For the text-containing cell, return its midpoint in [x, y] coordinate format. 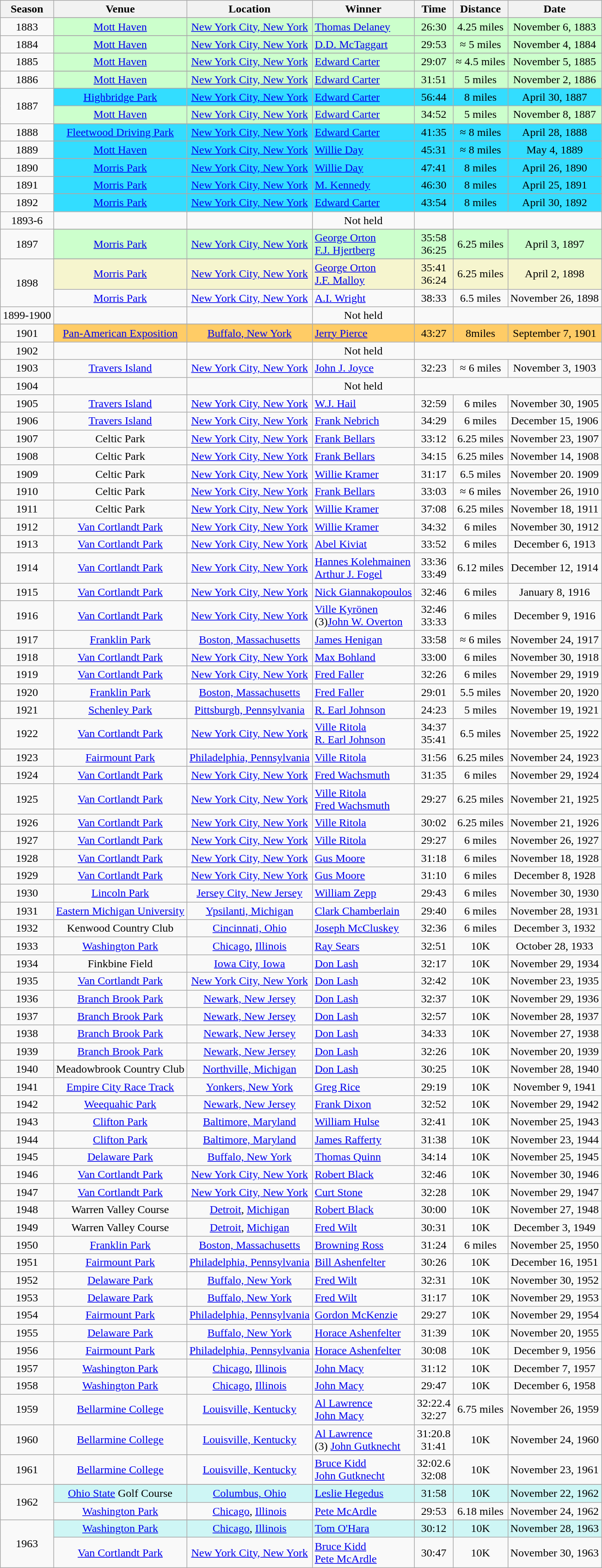
1899-1900 [27, 316]
Empire City Race Track [120, 1086]
Curt Stone [363, 1192]
41:35 [434, 132]
1912 [27, 526]
29:43 [434, 893]
32:42 [434, 981]
1908 [27, 456]
1883 [27, 27]
November 24, 1917 [554, 640]
33:3633:49 [434, 568]
Al Lawrence John Macy [363, 1409]
1952 [27, 1280]
November 30, 1946 [554, 1175]
1913 [27, 544]
November 28, 1931 [554, 911]
32:4633:33 [434, 616]
November 3, 1903 [554, 368]
1910 [27, 491]
Jerry Pierce [363, 333]
Ypsilanti, Michigan [250, 911]
30:31 [434, 1227]
November 19, 1921 [554, 710]
November 29, 1954 [554, 1315]
1917 [27, 640]
1885 [27, 62]
35:58 36:25 [434, 244]
Kenwood Country Club [120, 928]
Ville Kyrönen (3)John W. Overton [363, 616]
Meadowbrook Country Club [120, 1069]
Ville Ritola Fred Wachsmuth [363, 799]
Joseph McCluskey [363, 928]
1909 [27, 474]
Greg Rice [363, 1086]
1903 [27, 368]
30:25 [434, 1069]
September 7, 1901 [554, 333]
1918 [27, 657]
May 4, 1889 [554, 150]
Pan-American Exposition [120, 333]
November 25, 1950 [554, 1245]
1944 [27, 1139]
1951 [27, 1263]
November 26, 1959 [554, 1409]
47:41 [434, 167]
1962 [27, 1502]
November 25, 1945 [554, 1157]
Ray Sears [363, 946]
November 6, 1883 [554, 27]
1901 [27, 333]
1937 [27, 1016]
November 2, 1886 [554, 79]
30:00 [434, 1210]
November 20, 1955 [554, 1333]
≈ 5 miles [480, 44]
31:51 [434, 79]
1923 [27, 757]
Ville Ritola R. Earl Johnson [363, 734]
November 24, 1960 [554, 1439]
November 29, 1934 [554, 964]
31:12 [434, 1368]
December 8, 1928 [554, 876]
1890 [27, 167]
November 23, 1907 [554, 439]
1925 [27, 799]
John J. Joyce [363, 368]
30:12 [434, 1529]
November 22, 1962 [554, 1494]
November 29, 1936 [554, 999]
32:36 [434, 928]
December 3, 1949 [554, 1227]
W.J. Hail [363, 403]
November 28, 1963 [554, 1529]
31:24 [434, 1245]
April 3, 1897 [554, 244]
James Henigan [363, 640]
Eastern Michigan University [120, 911]
1941 [27, 1086]
December 7, 1957 [554, 1368]
31:38 [434, 1139]
Winner [363, 9]
1911 [27, 509]
1928 [27, 858]
1893-6 [27, 220]
1904 [27, 386]
43:27 [434, 333]
31:18 [434, 858]
30:47 [434, 1553]
32:57 [434, 1016]
Time [434, 9]
1943 [27, 1122]
29:07 [434, 62]
November 30, 1930 [554, 893]
Northville, Michigan [250, 1069]
Thomas Delaney [363, 27]
32:37 [434, 999]
Jersey City, New Jersey [250, 893]
4.25 miles [480, 27]
November 23, 1944 [554, 1139]
M. Kennedy [363, 185]
1889 [27, 150]
A.I. Wright [363, 298]
Cincinnati, Ohio [250, 928]
December 12, 1914 [554, 568]
Season [27, 9]
Schenley Park [120, 710]
1934 [27, 964]
34:29 [434, 421]
1931 [27, 911]
1892 [27, 202]
1963 [27, 1544]
November 25, 1922 [554, 734]
1948 [27, 1210]
Gordon McKenzie [363, 1315]
November 24, 1923 [554, 757]
November 28, 1940 [554, 1069]
1926 [27, 823]
December 16, 1951 [554, 1263]
1919 [27, 675]
1902 [27, 351]
November 30, 1963 [554, 1553]
November 28, 1937 [554, 1016]
38:33 [434, 298]
Nick Giannakopoulos [363, 592]
1949 [27, 1227]
1950 [27, 1245]
November 30, 1912 [554, 526]
Clark Chamberlain [363, 911]
1939 [27, 1051]
29:47 [434, 1385]
Fleetwood Driving Park [120, 132]
Max Bohland [363, 657]
1886 [27, 79]
32:22.432:27 [434, 1409]
6.75 miles [480, 1409]
Finkbine Field [120, 964]
November 20, 1920 [554, 692]
1947 [27, 1192]
33:52 [434, 544]
29:19 [434, 1086]
32:02.632:08 [434, 1470]
37:08 [434, 509]
34:37 35:41 [434, 734]
November 25, 1943 [554, 1122]
November 29, 1919 [554, 675]
Distance [480, 9]
34:33 [434, 1034]
November 26, 1910 [554, 491]
November 27, 1938 [554, 1034]
1921 [27, 710]
Abel Kiviat [363, 544]
32:41 [434, 1122]
8miles [480, 333]
November 27, 1948 [554, 1210]
56:44 [434, 97]
November 9, 1941 [554, 1086]
43:54 [434, 202]
29:01 [434, 692]
1935 [27, 981]
Iowa City, Iowa [250, 964]
December 6, 1913 [554, 544]
6.18 miles [480, 1511]
1929 [27, 876]
Lincoln Park [120, 893]
Frank Nebrich [363, 421]
Frank Dixon [363, 1104]
December 15, 1906 [554, 421]
5.5 miles [480, 692]
Venue [120, 9]
D.D. McTaggart [363, 44]
April 30, 1887 [554, 97]
1914 [27, 568]
Yonkers, New York [250, 1086]
31:10 [434, 876]
1887 [27, 106]
William Hulse [363, 1122]
April 26, 1890 [554, 167]
January 8, 1916 [554, 592]
November 26, 1927 [554, 840]
1920 [27, 692]
34:14 [434, 1157]
Bruce Kidd Pete McArdle [363, 1553]
November 8, 1887 [554, 115]
1924 [27, 775]
November 29, 1924 [554, 775]
Browning Ross [363, 1245]
Al Lawrence (3) John Gutknecht [363, 1439]
November 24, 1962 [554, 1511]
1891 [27, 185]
November 21, 1925 [554, 799]
George Orton J.F. Malloy [363, 275]
Bill Ashenfelter [363, 1263]
1933 [27, 946]
November 14, 1908 [554, 456]
April 28, 1888 [554, 132]
1884 [27, 44]
November 20. 1909 [554, 474]
6.12 miles [480, 568]
30:08 [434, 1350]
November 23, 1961 [554, 1470]
33:58 [434, 640]
31:35 [434, 775]
April 25, 1891 [554, 185]
November 29, 1947 [554, 1192]
1938 [27, 1034]
1946 [27, 1175]
1940 [27, 1069]
1907 [27, 439]
April 30, 1892 [554, 202]
Fred Wachsmuth [363, 775]
1936 [27, 999]
Pete McArdle [363, 1511]
November 30, 1952 [554, 1280]
1959 [27, 1409]
December 9, 1956 [554, 1350]
30:02 [434, 823]
Columbus, Ohio [250, 1494]
1927 [27, 840]
1906 [27, 421]
November 30, 1905 [554, 403]
32:28 [434, 1192]
1930 [27, 893]
33:12 [434, 439]
46:30 [434, 185]
1945 [27, 1157]
November 18, 1928 [554, 858]
32:59 [434, 403]
31:56 [434, 757]
1905 [27, 403]
Ohio State Golf Course [120, 1494]
32:31 [434, 1280]
34:32 [434, 526]
November 20, 1939 [554, 1051]
James Rafferty [363, 1139]
45:31 [434, 150]
33:00 [434, 657]
Tom O'Hara [363, 1529]
November 18, 1911 [554, 509]
32:52 [434, 1104]
31:20.831:41 [434, 1439]
1956 [27, 1350]
George Orton F.J. Hjertberg [363, 244]
24:23 [434, 710]
April 2, 1898 [554, 275]
November 29, 1942 [554, 1104]
34:52 [434, 115]
William Zepp [363, 893]
32:23 [434, 368]
Highbridge Park [120, 97]
Bruce Kidd John Gutknecht [363, 1470]
November 26, 1898 [554, 298]
33:03 [434, 491]
1915 [27, 592]
34:15 [434, 456]
Leslie Hegedus [363, 1494]
November 30, 1918 [554, 657]
1960 [27, 1439]
November 4, 1884 [554, 44]
31:39 [434, 1333]
Location [250, 9]
1955 [27, 1333]
1916 [27, 616]
November 21, 1926 [554, 823]
1954 [27, 1315]
1897 [27, 244]
1957 [27, 1368]
1898 [27, 283]
31:58 [434, 1494]
Weequahic Park [120, 1104]
1961 [27, 1470]
35:41 36:24 [434, 275]
1958 [27, 1385]
1932 [27, 928]
October 28, 1933 [554, 946]
Pittsburgh, Pennsylvania [250, 710]
1953 [27, 1298]
Hannes KolehmainenArthur J. Fogel [363, 568]
30:26 [434, 1263]
32:51 [434, 946]
December 3, 1932 [554, 928]
Date [554, 9]
26:30 [434, 27]
1922 [27, 734]
November 5, 1885 [554, 62]
Thomas Quinn [363, 1157]
R. Earl Johnson [363, 710]
≈ 4.5 miles [480, 62]
1888 [27, 132]
32:17 [434, 964]
1942 [27, 1104]
December 9, 1916 [554, 616]
November 29, 1953 [554, 1298]
29:40 [434, 911]
December 6, 1958 [554, 1385]
November 23, 1935 [554, 981]
